Output the (X, Y) coordinate of the center of the cell containing the given text.  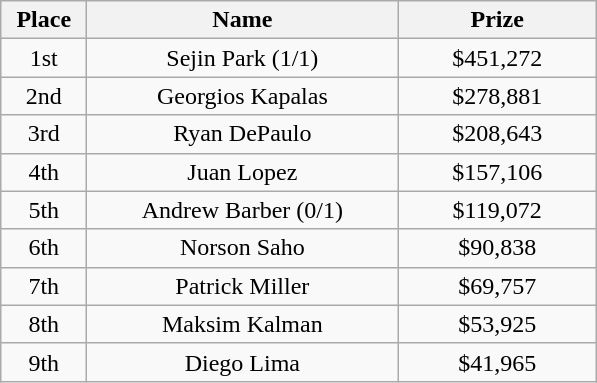
2nd (44, 96)
$53,925 (498, 324)
Prize (498, 20)
$41,965 (498, 362)
$208,643 (498, 134)
Norson Saho (242, 248)
$90,838 (498, 248)
$451,272 (498, 58)
3rd (44, 134)
6th (44, 248)
1st (44, 58)
$119,072 (498, 210)
Sejin Park (1/1) (242, 58)
Name (242, 20)
Place (44, 20)
Andrew Barber (0/1) (242, 210)
7th (44, 286)
Patrick Miller (242, 286)
8th (44, 324)
$278,881 (498, 96)
Ryan DePaulo (242, 134)
5th (44, 210)
4th (44, 172)
Maksim Kalman (242, 324)
$69,757 (498, 286)
Diego Lima (242, 362)
9th (44, 362)
$157,106 (498, 172)
Georgios Kapalas (242, 96)
Juan Lopez (242, 172)
